Search for the cell housing the specified text and yield its (X, Y) center coordinate. 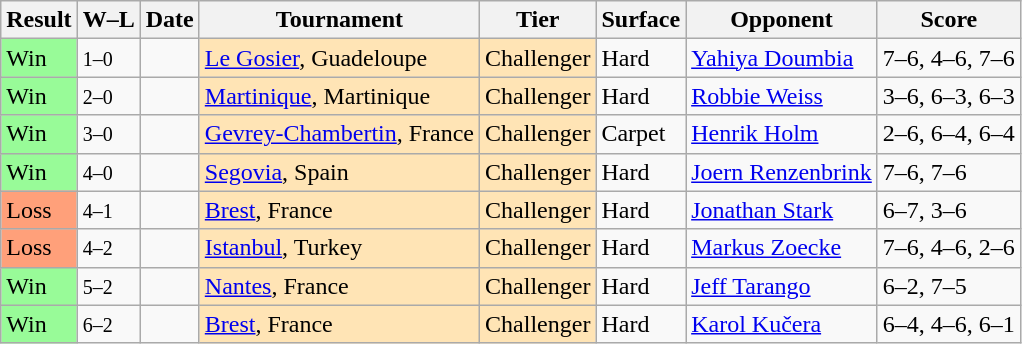
Segovia, Spain (339, 172)
Jonathan Stark (782, 210)
W–L (108, 20)
Opponent (782, 20)
Nantes, France (339, 286)
4–2 (108, 248)
Istanbul, Turkey (339, 248)
4–1 (108, 210)
Tournament (339, 20)
2–6, 6–4, 6–4 (948, 134)
Score (948, 20)
7–6, 7–6 (948, 172)
Jeff Tarango (782, 286)
Le Gosier, Guadeloupe (339, 58)
6–2, 7–5 (948, 286)
6–2 (108, 324)
Markus Zoecke (782, 248)
3–0 (108, 134)
Yahiya Doumbia (782, 58)
1–0 (108, 58)
Surface (641, 20)
Gevrey-Chambertin, France (339, 134)
3–6, 6–3, 6–3 (948, 96)
7–6, 4–6, 7–6 (948, 58)
Henrik Holm (782, 134)
Date (170, 20)
Result (39, 20)
6–4, 4–6, 6–1 (948, 324)
Martinique, Martinique (339, 96)
2–0 (108, 96)
4–0 (108, 172)
Robbie Weiss (782, 96)
6–7, 3–6 (948, 210)
Tier (538, 20)
7–6, 4–6, 2–6 (948, 248)
Joern Renzenbrink (782, 172)
Karol Kučera (782, 324)
Carpet (641, 134)
5–2 (108, 286)
